From the cell containing the given text, extract its center point as (x, y) coordinate. 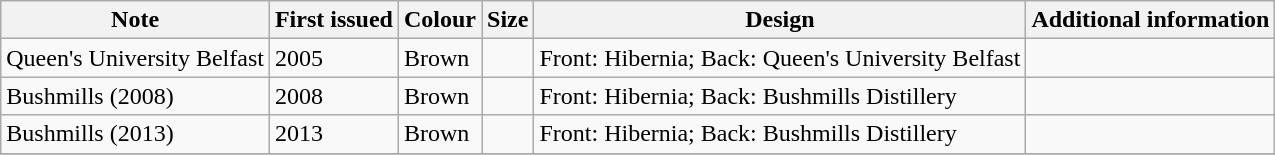
2013 (334, 134)
2005 (334, 58)
Bushmills (2008) (136, 96)
2008 (334, 96)
Additional information (1150, 20)
First issued (334, 20)
Bushmills (2013) (136, 134)
Queen's University Belfast (136, 58)
Design (780, 20)
Colour (440, 20)
Size (508, 20)
Note (136, 20)
Front: Hibernia; Back: Queen's University Belfast (780, 58)
